Determine the (x, y) coordinate at the center of the cell enclosing the given text.  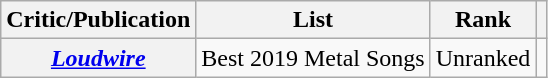
List (313, 20)
Unranked (483, 58)
Critic/Publication (98, 20)
Loudwire (98, 58)
Best 2019 Metal Songs (313, 58)
Rank (483, 20)
